Scan for the cell matching the given text and deliver its (x, y) coordinate at center. 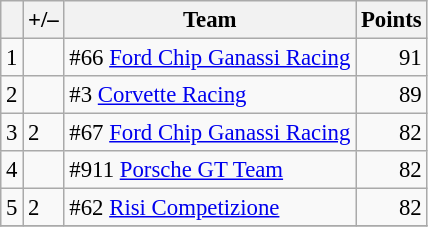
4 (12, 170)
+/– (44, 20)
#67 Ford Chip Ganassi Racing (210, 133)
#66 Ford Chip Ganassi Racing (210, 58)
91 (392, 58)
#3 Corvette Racing (210, 95)
#62 Risi Competizione (210, 208)
Team (210, 20)
#911 Porsche GT Team (210, 170)
3 (12, 133)
1 (12, 58)
5 (12, 208)
89 (392, 95)
Points (392, 20)
